Detect which cell encompasses the target text, then output its (X, Y) center coordinate. 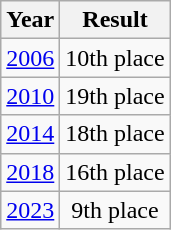
2006 (30, 58)
2014 (30, 134)
2023 (30, 210)
10th place (115, 58)
18th place (115, 134)
2018 (30, 172)
9th place (115, 210)
Result (115, 20)
16th place (115, 172)
2010 (30, 96)
19th place (115, 96)
Year (30, 20)
